Extract the (x, y) coordinate from the center of the cell holding the provided text.  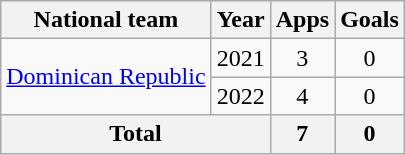
4 (302, 96)
Year (240, 20)
2021 (240, 58)
2022 (240, 96)
Goals (370, 20)
Apps (302, 20)
National team (106, 20)
3 (302, 58)
Total (136, 134)
7 (302, 134)
Dominican Republic (106, 77)
